Extract the [x, y] coordinate from the center of the cell holding the provided text.  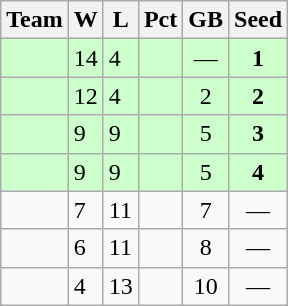
Team [35, 20]
GB [206, 20]
12 [86, 96]
14 [86, 58]
Seed [258, 20]
1 [258, 58]
13 [120, 286]
Pct [160, 20]
10 [206, 286]
6 [86, 248]
W [86, 20]
3 [258, 134]
L [120, 20]
8 [206, 248]
